Output the [X, Y] coordinate of the center of the cell containing the given text.  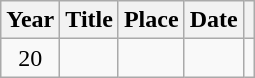
Title [90, 20]
Date [214, 20]
20 [30, 58]
Place [151, 20]
Year [30, 20]
